Find where the given text appears and provide that cell's center as (X, Y) coordinate. 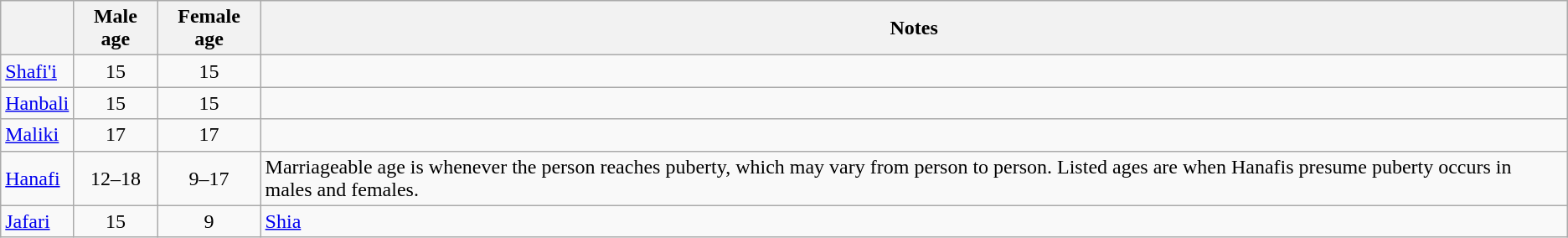
Male age (116, 28)
9–17 (209, 178)
Notes (914, 28)
Shia (914, 221)
12–18 (116, 178)
Hanbali (37, 103)
9 (209, 221)
Female age (209, 28)
Hanafi (37, 178)
Shafi'i (37, 71)
Jafari (37, 221)
Maliki (37, 135)
